Find where the given text appears and provide that cell's center as (X, Y) coordinate. 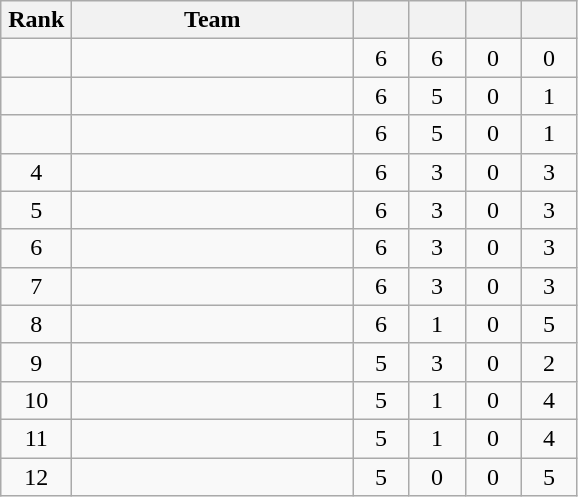
7 (36, 286)
Rank (36, 20)
Team (212, 20)
10 (36, 400)
8 (36, 324)
12 (36, 477)
11 (36, 438)
9 (36, 362)
2 (549, 362)
